For the text-containing cell, return its midpoint in (x, y) coordinate format. 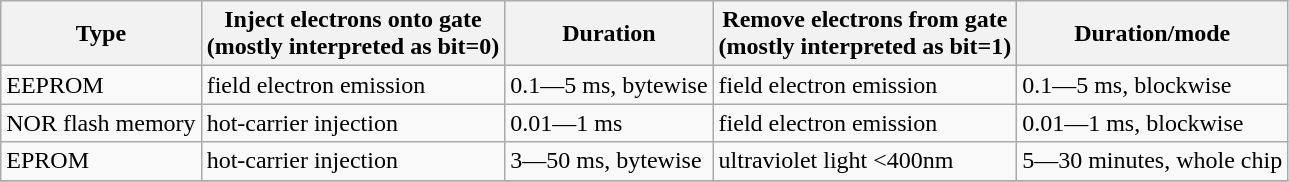
Remove electrons from gate(mostly interpreted as bit=1) (865, 34)
Duration/mode (1152, 34)
EEPROM (101, 85)
0.1—5 ms, bytewise (609, 85)
3—50 ms, bytewise (609, 161)
NOR flash memory (101, 123)
Inject electrons onto gate(mostly interpreted as bit=0) (353, 34)
EPROM (101, 161)
Type (101, 34)
5—30 minutes, whole chip (1152, 161)
0.1—5 ms, blockwise (1152, 85)
Duration (609, 34)
ultraviolet light <400nm (865, 161)
0.01—1 ms, blockwise (1152, 123)
0.01—1 ms (609, 123)
